Return [x, y] of the center of cell containing provided text 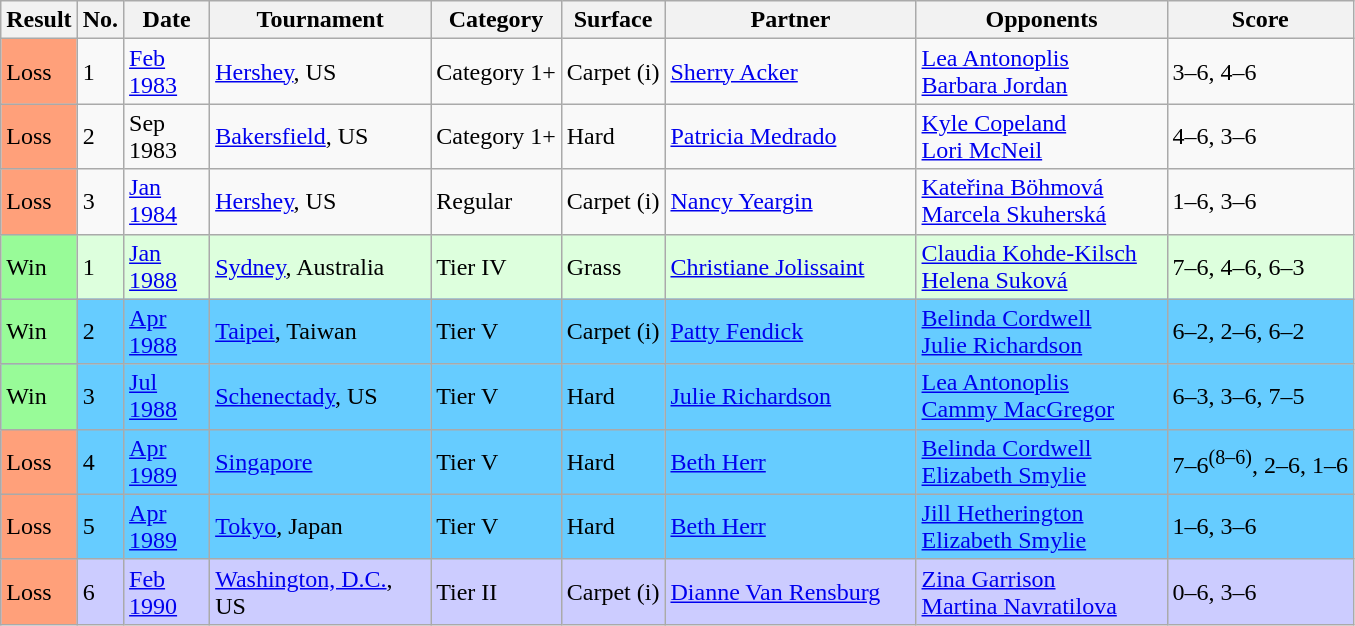
Nancy Yeargin [790, 202]
Zina Garrison Martina Navratilova [1042, 592]
Partner [790, 20]
5 [100, 526]
Dianne Van Rensburg [790, 592]
Claudia Kohde-Kilsch Helena Suková [1042, 266]
Tournament [320, 20]
4–6, 3–6 [1260, 136]
Jan 1984 [167, 202]
Jul 1988 [167, 396]
Christiane Jolissaint [790, 266]
Schenectady, US [320, 396]
6–3, 3–6, 7–5 [1260, 396]
Jan 1988 [167, 266]
Washington, D.C., US [320, 592]
7–6, 4–6, 6–3 [1260, 266]
Patty Fendick [790, 332]
3–6, 4–6 [1260, 72]
Sherry Acker [790, 72]
Lea Antonoplis Barbara Jordan [1042, 72]
Kyle Copeland Lori McNeil [1042, 136]
Regular [496, 202]
Tier II [496, 592]
Julie Richardson [790, 396]
Score [1260, 20]
Tokyo, Japan [320, 526]
Result [39, 20]
Bakersfield, US [320, 136]
Kateřina Böhmová Marcela Skuherská [1042, 202]
Grass [613, 266]
Patricia Medrado [790, 136]
6 [100, 592]
Feb 1983 [167, 72]
7–6(8–6), 2–6, 1–6 [1260, 462]
Taipei, Taiwan [320, 332]
Apr 1988 [167, 332]
Jill Hetherington Elizabeth Smylie [1042, 526]
Date [167, 20]
0–6, 3–6 [1260, 592]
4 [100, 462]
Singapore [320, 462]
Sep 1983 [167, 136]
Surface [613, 20]
Belinda Cordwell Elizabeth Smylie [1042, 462]
6–2, 2–6, 6–2 [1260, 332]
No. [100, 20]
Sydney, Australia [320, 266]
Feb 1990 [167, 592]
Opponents [1042, 20]
Category [496, 20]
Tier IV [496, 266]
Lea Antonoplis Cammy MacGregor [1042, 396]
Belinda Cordwell Julie Richardson [1042, 332]
